Return the (X, Y) coordinate for the center point of the cell that contains the specified text.  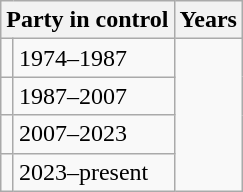
Years (208, 20)
1987–2007 (94, 96)
Party in control (88, 20)
2007–2023 (94, 134)
1974–1987 (94, 58)
2023–present (94, 172)
